For the text-containing cell, return its midpoint in (X, Y) coordinate format. 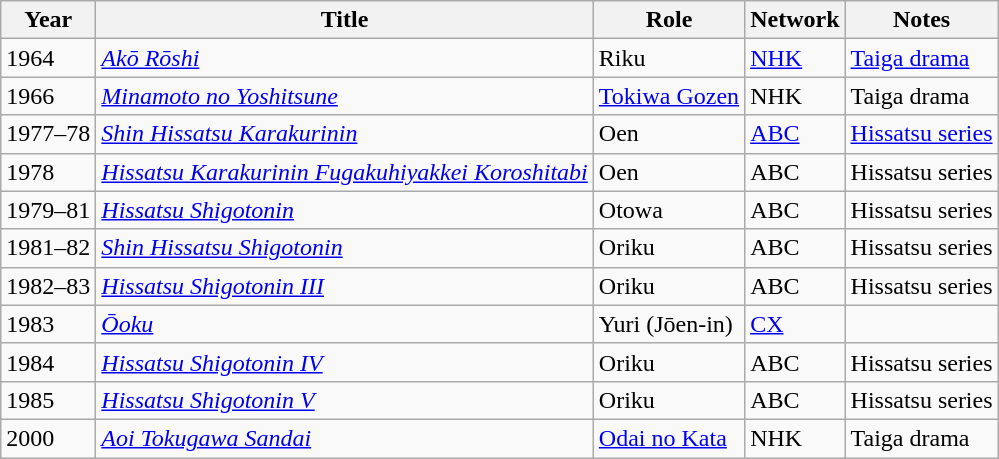
2000 (48, 438)
Year (48, 20)
1966 (48, 96)
Minamoto no Yoshitsune (344, 96)
1982–83 (48, 286)
Hissatsu Shigotonin IV (344, 362)
Hissatsu Shigotonin (344, 210)
1984 (48, 362)
CX (795, 324)
Title (344, 20)
Tokiwa Gozen (668, 96)
Shin Hissatsu Shigotonin (344, 248)
Hissatsu Shigotonin III (344, 286)
1985 (48, 400)
Otowa (668, 210)
1964 (48, 58)
Hissatsu Shigotonin V (344, 400)
1983 (48, 324)
Notes (922, 20)
Shin Hissatsu Karakurinin (344, 134)
1979–81 (48, 210)
1977–78 (48, 134)
Network (795, 20)
Hissatsu Karakurinin Fugakuhiyakkei Koroshitabi (344, 172)
Aoi Tokugawa Sandai (344, 438)
Odai no Kata (668, 438)
1978 (48, 172)
Ōoku (344, 324)
Riku (668, 58)
Role (668, 20)
1981–82 (48, 248)
Yuri (Jōen-in) (668, 324)
Akō Rōshi (344, 58)
